Determine the [X, Y] coordinate at the center of the cell enclosing the given text.  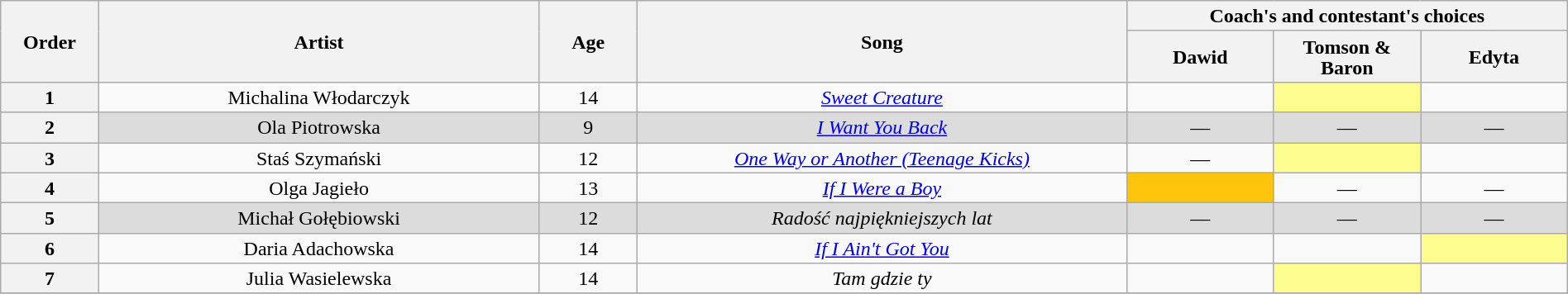
1 [50, 97]
If I Ain't Got You [882, 248]
Staś Szymański [319, 157]
Tam gdzie ty [882, 279]
Tomson & Baron [1347, 56]
Order [50, 41]
6 [50, 248]
Michalina Włodarczyk [319, 97]
Radość najpiękniejszych lat [882, 218]
9 [588, 127]
One Way or Another (Teenage Kicks) [882, 157]
5 [50, 218]
Coach's and contestant's choices [1346, 17]
Sweet Creature [882, 97]
If I Were a Boy [882, 188]
Dawid [1200, 56]
Daria Adachowska [319, 248]
Ola Piotrowska [319, 127]
13 [588, 188]
7 [50, 279]
2 [50, 127]
Song [882, 41]
3 [50, 157]
I Want You Back [882, 127]
Michał Gołębiowski [319, 218]
4 [50, 188]
Olga Jagieło [319, 188]
Edyta [1494, 56]
Julia Wasielewska [319, 279]
Age [588, 41]
Artist [319, 41]
